For the text-containing cell, return its midpoint in (x, y) coordinate format. 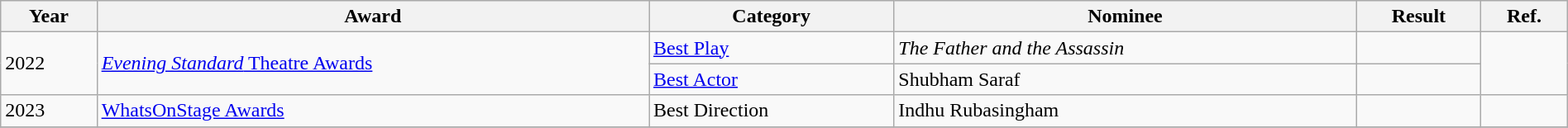
2022 (49, 64)
2023 (49, 111)
Indhu Rubasingham (1125, 111)
Best Actor (772, 79)
Year (49, 17)
Evening Standard Theatre Awards (372, 64)
Result (1419, 17)
Ref. (1525, 17)
Best Play (772, 48)
Best Direction (772, 111)
The Father and the Assassin (1125, 48)
Category (772, 17)
Nominee (1125, 17)
Shubham Saraf (1125, 79)
Award (372, 17)
WhatsOnStage Awards (372, 111)
